Detect which cell encompasses the target text, then output its [x, y] center coordinate. 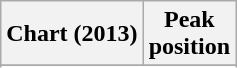
Peakposition [189, 34]
Chart (2013) [72, 34]
